Capture the cell that displays the provided text and extract its [X, Y] central coordinate. 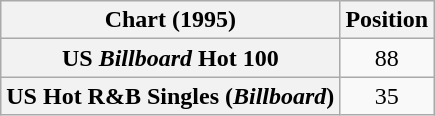
88 [387, 58]
Position [387, 20]
US Billboard Hot 100 [170, 58]
Chart (1995) [170, 20]
35 [387, 96]
US Hot R&B Singles (Billboard) [170, 96]
